Extract the (X, Y) coordinate from the center of the cell holding the provided text.  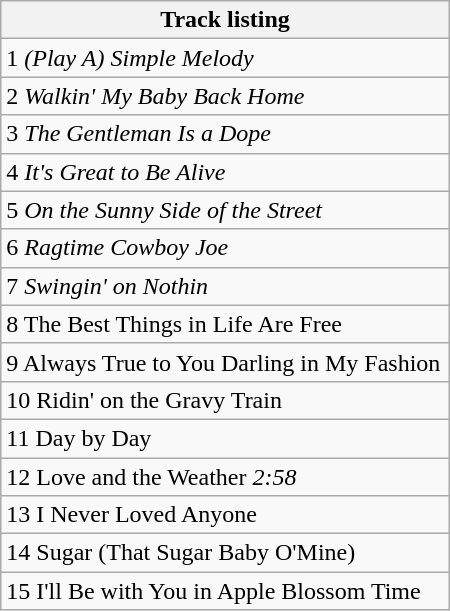
3 The Gentleman Is a Dope (225, 134)
8 The Best Things in Life Are Free (225, 324)
14 Sugar (That Sugar Baby O'Mine) (225, 553)
6 Ragtime Cowboy Joe (225, 248)
7 Swingin' on Nothin (225, 286)
Track listing (225, 20)
5 On the Sunny Side of the Street (225, 210)
4 It's Great to Be Alive (225, 172)
15 I'll Be with You in Apple Blossom Time (225, 591)
1 (Play A) Simple Melody (225, 58)
12 Love and the Weather 2:58 (225, 477)
11 Day by Day (225, 438)
2 Walkin' My Baby Back Home (225, 96)
9 Always True to You Darling in My Fashion (225, 362)
10 Ridin' on the Gravy Train (225, 400)
13 I Never Loved Anyone (225, 515)
